Detect which cell encompasses the target text, then output its [X, Y] center coordinate. 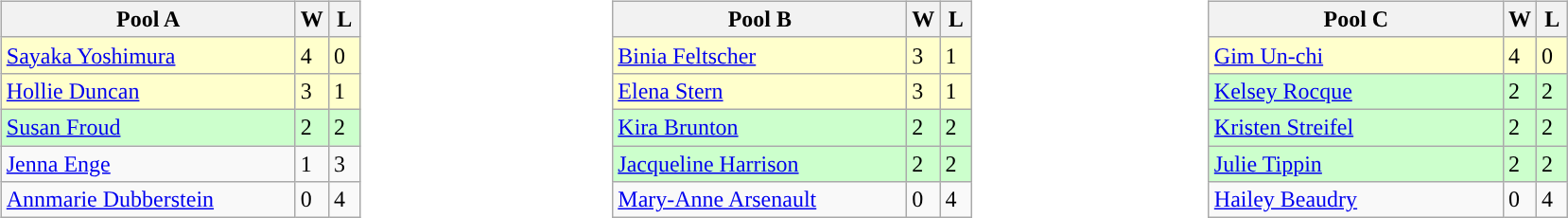
Kira Brunton [760, 127]
Pool C [1356, 19]
Kristen Streifel [1356, 127]
Mary-Anne Arsenault [760, 200]
Susan Froud [148, 127]
Kelsey Rocque [1356, 91]
Binia Feltscher [760, 55]
Hailey Beaudry [1356, 200]
Julie Tippin [1356, 164]
Gim Un-chi [1356, 55]
Jacqueline Harrison [760, 164]
Elena Stern [760, 91]
Hollie Duncan [148, 91]
Annmarie Dubberstein [148, 200]
Sayaka Yoshimura [148, 55]
Jenna Enge [148, 164]
Pool B [760, 19]
Pool A [148, 19]
